Return the [x, y] coordinate for the center point of the cell that contains the specified text.  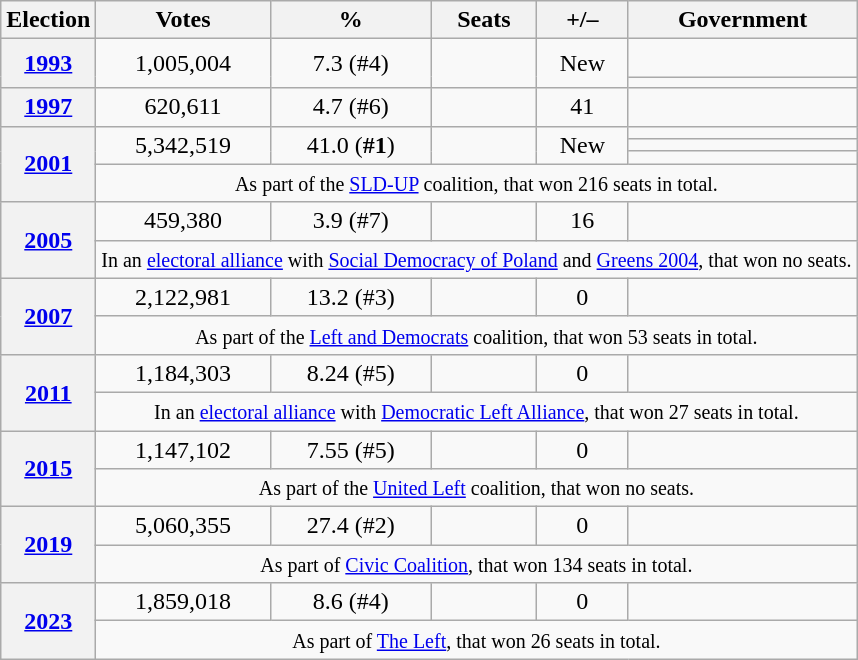
1997 [48, 107]
As part of the Left and Democrats coalition, that won 53 seats in total. [476, 335]
In an electoral alliance with Social Democracy of Poland and Greens 2004, that won no seats. [476, 259]
4.7 (#6) [350, 107]
Seats [484, 20]
1,005,004 [183, 64]
13.2 (#3) [350, 297]
2023 [48, 621]
As part of the United Left coalition, that won no seats. [476, 488]
As part of The Left, that won 26 seats in total. [476, 640]
8.24 (#5) [350, 373]
41 [582, 107]
2005 [48, 240]
2,122,981 [183, 297]
As part of the SLD-UP coalition, that won 216 seats in total. [476, 183]
1,184,303 [183, 373]
2001 [48, 164]
In an electoral alliance with Democratic Left Alliance, that won 27 seats in total. [476, 411]
41.0 (#1) [350, 145]
459,380 [183, 221]
As part of Civic Coalition, that won 134 seats in total. [476, 564]
1,859,018 [183, 602]
1,147,102 [183, 449]
27.4 (#2) [350, 526]
% [350, 20]
5,342,519 [183, 145]
7.55 (#5) [350, 449]
3.9 (#7) [350, 221]
2015 [48, 468]
620,611 [183, 107]
Election [48, 20]
2007 [48, 316]
Government [742, 20]
7.3 (#4) [350, 64]
2019 [48, 545]
1993 [48, 64]
+/– [582, 20]
8.6 (#4) [350, 602]
5,060,355 [183, 526]
2011 [48, 392]
16 [582, 221]
Votes [183, 20]
